Capture the cell that displays the provided text and extract its [X, Y] central coordinate. 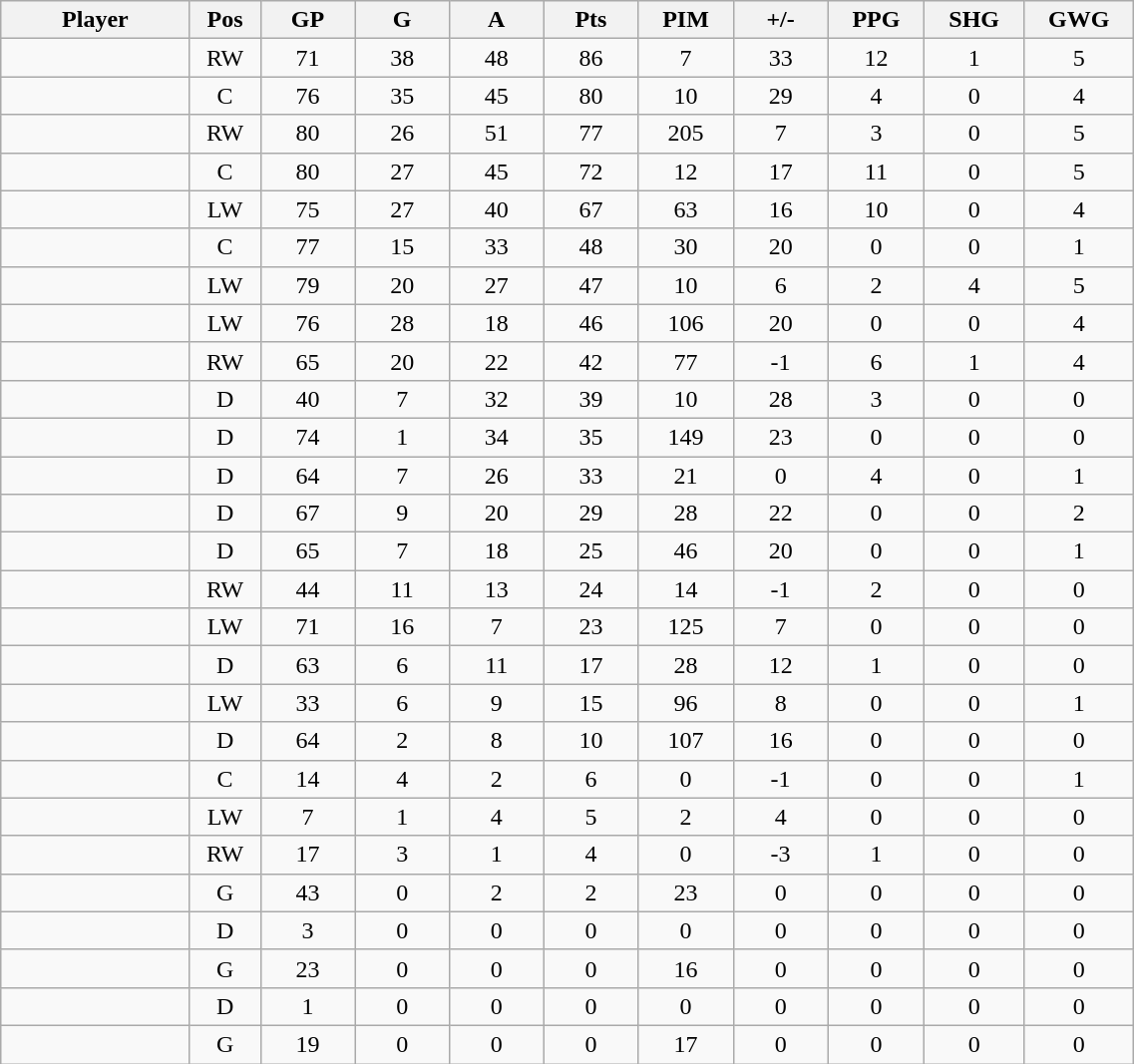
Player [96, 20]
42 [590, 361]
GP [307, 20]
205 [686, 134]
34 [497, 437]
72 [590, 172]
32 [497, 399]
PPG [876, 20]
+/- [780, 20]
24 [590, 589]
Pts [590, 20]
SHG [974, 20]
74 [307, 437]
51 [497, 134]
149 [686, 437]
13 [497, 589]
-3 [780, 855]
GWG [1078, 20]
43 [307, 892]
38 [403, 58]
107 [686, 741]
75 [307, 209]
125 [686, 627]
PIM [686, 20]
30 [686, 247]
44 [307, 589]
79 [307, 285]
Pos [225, 20]
96 [686, 703]
106 [686, 323]
47 [590, 285]
25 [590, 551]
86 [590, 58]
39 [590, 399]
21 [686, 476]
A [497, 20]
19 [307, 1044]
